From the cell containing the given text, extract its center point as [x, y] coordinate. 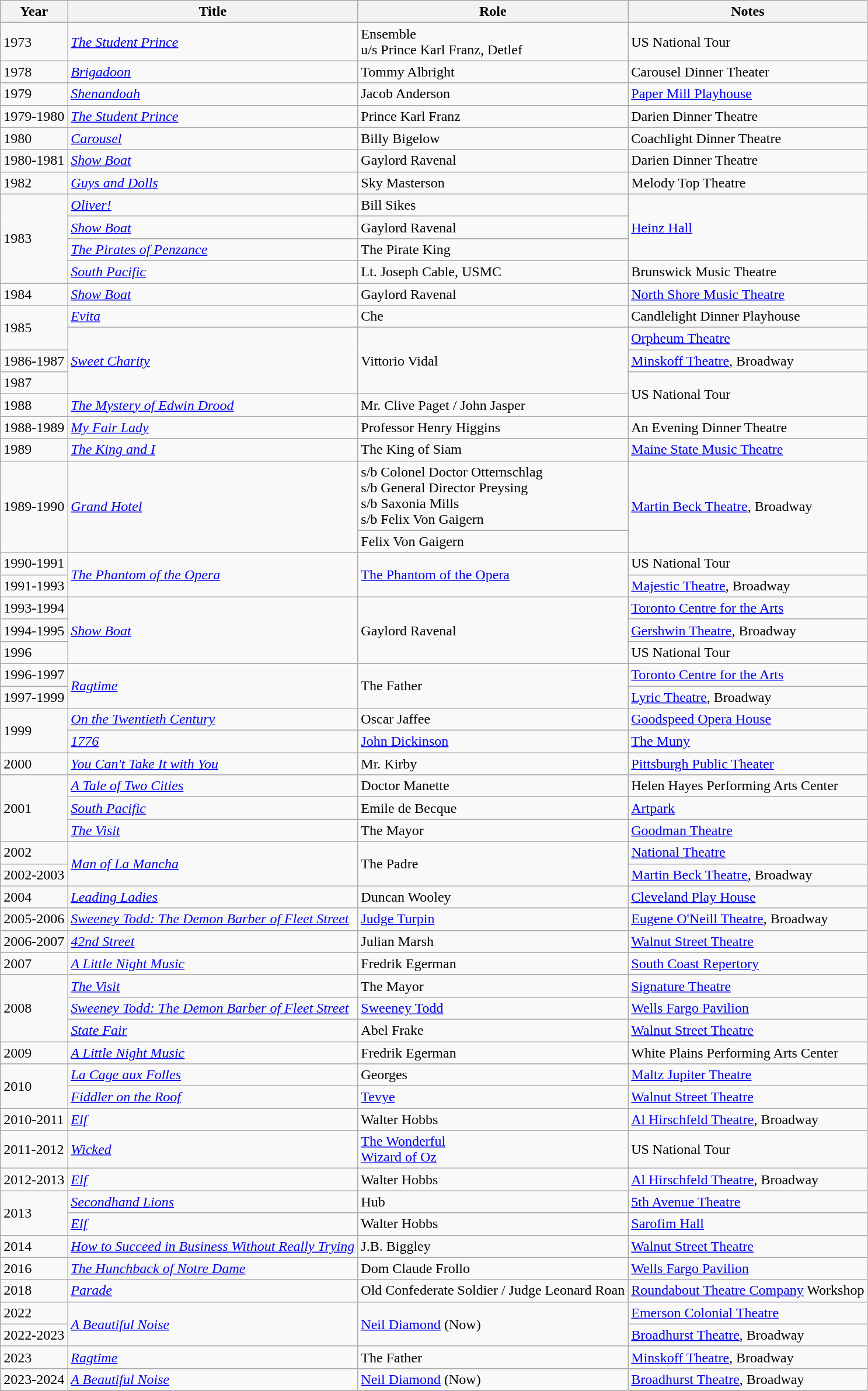
2002-2003 [34, 875]
Melody Top Theatre [748, 183]
The King and I [212, 450]
Sky Masterson [493, 183]
Fiddler on the Roof [212, 1097]
Helen Hayes Performing Arts Center [748, 786]
Brunswick Music Theatre [748, 272]
Che [493, 317]
2010-2011 [34, 1119]
1990-1991 [34, 564]
Duncan Wooley [493, 897]
Evita [212, 317]
1979-1980 [34, 116]
1980-1981 [34, 161]
Majestic Theatre, Broadway [748, 586]
The Mystery of Edwin Drood [212, 405]
Gershwin Theatre, Broadway [748, 630]
Shenandoah [212, 94]
Grand Hotel [212, 507]
Georges [493, 1075]
Jacob Anderson [493, 94]
The Pirates of Penzance [212, 249]
Doctor Manette [493, 786]
2010 [34, 1086]
The Muny [748, 742]
Old Confederate Soldier / Judge Leonard Roan [493, 1291]
White Plains Performing Arts Center [748, 1053]
Sarofim Hall [748, 1224]
2006-2007 [34, 941]
1980 [34, 138]
2013 [34, 1213]
1983 [34, 238]
An Evening Dinner Theatre [748, 427]
The Wonderful Wizard of Oz [493, 1149]
On the Twentieth Century [212, 719]
Leading Ladies [212, 897]
2005-2006 [34, 919]
Guys and Dolls [212, 183]
National Theatre [748, 853]
A Tale of Two Cities [212, 786]
Brigadoon [212, 72]
1988 [34, 405]
1994-1995 [34, 630]
2023-2024 [34, 1379]
1973 [34, 42]
2014 [34, 1246]
Lyric Theatre, Broadway [748, 697]
Sweeney Todd [493, 1008]
Heinz Hall [748, 227]
2016 [34, 1268]
Cleveland Play House [748, 897]
1996 [34, 652]
1987 [34, 383]
Coachlight Dinner Theatre [748, 138]
Mr. Clive Paget / John Jasper [493, 405]
South Coast Repertory [748, 964]
Hub [493, 1202]
Carousel Dinner Theater [748, 72]
1997-1999 [34, 697]
1988-1989 [34, 427]
Felix Von Gaigern [493, 541]
1996-1997 [34, 674]
Lt. Joseph Cable, USMC [493, 272]
5th Avenue Theatre [748, 1202]
Prince Karl Franz [493, 116]
1991-1993 [34, 586]
2008 [34, 1008]
My Fair Lady [212, 427]
Emerson Colonial Theatre [748, 1313]
s/b Colonel Doctor Otternschlags/b General Director Preysings/b Saxonia Millss/b Felix Von Gaigern [493, 495]
Goodman Theatre [748, 830]
Signature Theatre [748, 986]
Paper Mill Playhouse [748, 94]
Goodspeed Opera House [748, 719]
Orpheum Theatre [748, 339]
2012-2013 [34, 1180]
2011-2012 [34, 1149]
1984 [34, 294]
John Dickinson [493, 742]
Sweet Charity [212, 361]
2001 [34, 808]
Wicked [212, 1149]
Title [212, 12]
The Padre [493, 864]
Artpark [748, 808]
Oscar Jaffee [493, 719]
2022-2023 [34, 1335]
Year [34, 12]
2018 [34, 1291]
Tevye [493, 1097]
Maine State Music Theatre [748, 450]
Tommy Albright [493, 72]
Bill Sikes [493, 205]
You Can't Take It with You [212, 764]
1982 [34, 183]
The Pirate King [493, 249]
Dom Claude Frollo [493, 1268]
Role [493, 12]
The Hunchback of Notre Dame [212, 1268]
1985 [34, 328]
Emile de Becque [493, 808]
1978 [34, 72]
Professor Henry Higgins [493, 427]
Secondhand Lions [212, 1202]
Oliver! [212, 205]
North Shore Music Theatre [748, 294]
1986-1987 [34, 361]
1999 [34, 731]
Maltz Jupiter Theatre [748, 1075]
Abel Frake [493, 1030]
Judge Turpin [493, 919]
1989-1990 [34, 507]
1989 [34, 450]
J.B. Biggley [493, 1246]
Vittorio Vidal [493, 361]
42nd Street [212, 941]
State Fair [212, 1030]
2004 [34, 897]
Mr. Kirby [493, 764]
Carousel [212, 138]
1993-1994 [34, 608]
2009 [34, 1053]
Parade [212, 1291]
Julian Marsh [493, 941]
2022 [34, 1313]
How to Succeed in Business Without Really Trying [212, 1246]
Eugene O'Neill Theatre, Broadway [748, 919]
Ensembleu/s Prince Karl Franz, Detlef [493, 42]
Roundabout Theatre Company Workshop [748, 1291]
2000 [34, 764]
Candlelight Dinner Playhouse [748, 317]
2007 [34, 964]
La Cage aux Folles [212, 1075]
Notes [748, 12]
Man of La Mancha [212, 864]
Pittsburgh Public Theater [748, 764]
1979 [34, 94]
The King of Siam [493, 450]
2002 [34, 853]
2023 [34, 1357]
1776 [212, 742]
Billy Bigelow [493, 138]
